Find where the given text appears and provide that cell's center as (X, Y) coordinate. 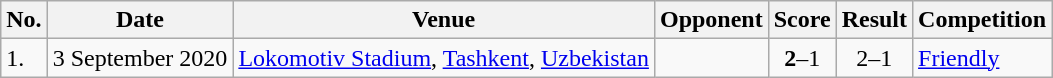
Result (874, 20)
No. (24, 20)
3 September 2020 (140, 58)
Venue (444, 20)
Score (802, 20)
Lokomotiv Stadium, Tashkent, Uzbekistan (444, 58)
Date (140, 20)
1. (24, 58)
Competition (982, 20)
Friendly (982, 58)
Opponent (711, 20)
